Detect which cell encompasses the target text, then output its [X, Y] center coordinate. 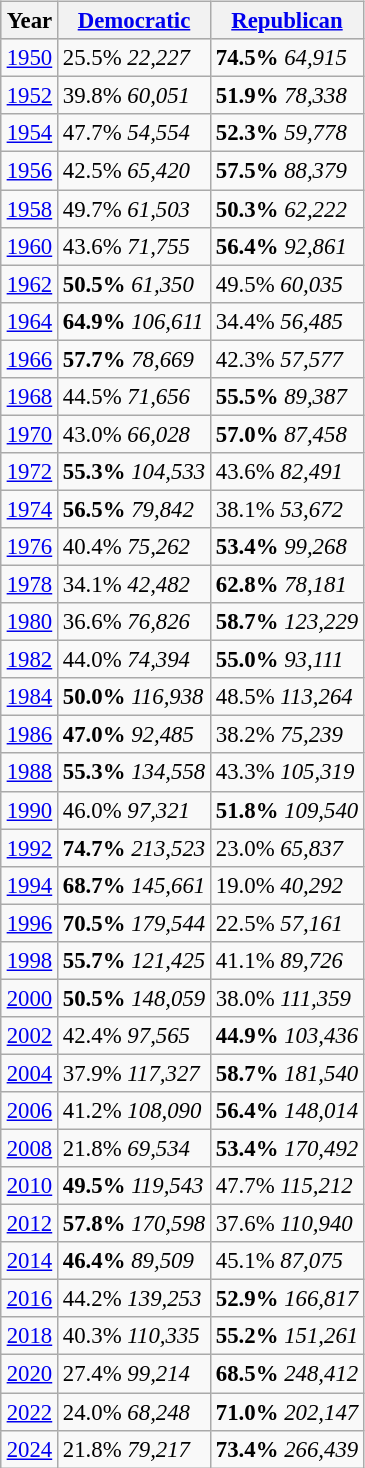
44.0% 74,394 [134, 660]
Year [29, 21]
53.4% 170,492 [286, 1148]
56.4% 148,014 [286, 1111]
2010 [29, 1186]
2012 [29, 1224]
27.4% 99,214 [134, 1374]
2022 [29, 1411]
21.8% 69,534 [134, 1148]
47.7% 54,554 [134, 133]
68.7% 145,661 [134, 885]
37.9% 117,327 [134, 1073]
1972 [29, 472]
44.5% 71,656 [134, 396]
57.7% 78,669 [134, 359]
44.2% 139,253 [134, 1299]
55.5% 89,387 [286, 396]
38.2% 75,239 [286, 735]
22.5% 57,161 [286, 923]
1968 [29, 396]
1988 [29, 772]
71.0% 202,147 [286, 1411]
70.5% 179,544 [134, 923]
1974 [29, 509]
1954 [29, 133]
24.0% 68,248 [134, 1411]
58.7% 181,540 [286, 1073]
21.8% 79,217 [134, 1449]
1962 [29, 284]
57.0% 87,458 [286, 434]
52.9% 166,817 [286, 1299]
34.4% 56,485 [286, 321]
2006 [29, 1111]
36.6% 76,826 [134, 622]
1952 [29, 96]
1986 [29, 735]
56.4% 92,861 [286, 246]
1996 [29, 923]
46.4% 89,509 [134, 1261]
43.6% 82,491 [286, 472]
74.5% 64,915 [286, 58]
23.0% 65,837 [286, 848]
1960 [29, 246]
49.5% 119,543 [134, 1186]
56.5% 79,842 [134, 509]
1956 [29, 171]
55.3% 134,558 [134, 772]
38.1% 53,672 [286, 509]
Republican [286, 21]
37.6% 110,940 [286, 1224]
1958 [29, 209]
19.0% 40,292 [286, 885]
1990 [29, 810]
41.2% 108,090 [134, 1111]
49.7% 61,503 [134, 209]
64.9% 106,611 [134, 321]
46.0% 97,321 [134, 810]
1992 [29, 848]
42.5% 65,420 [134, 171]
38.0% 111,359 [286, 998]
2014 [29, 1261]
55.3% 104,533 [134, 472]
42.4% 97,565 [134, 1036]
2024 [29, 1449]
50.5% 148,059 [134, 998]
47.7% 115,212 [286, 1186]
68.5% 248,412 [286, 1374]
2004 [29, 1073]
1982 [29, 660]
1978 [29, 584]
34.1% 42,482 [134, 584]
50.3% 62,222 [286, 209]
39.8% 60,051 [134, 96]
53.4% 99,268 [286, 547]
40.4% 75,262 [134, 547]
58.7% 123,229 [286, 622]
1994 [29, 885]
55.7% 121,425 [134, 960]
1998 [29, 960]
43.6% 71,755 [134, 246]
2002 [29, 1036]
2018 [29, 1336]
57.5% 88,379 [286, 171]
1980 [29, 622]
1976 [29, 547]
1984 [29, 697]
47.0% 92,485 [134, 735]
2020 [29, 1374]
55.0% 93,111 [286, 660]
57.8% 170,598 [134, 1224]
48.5% 113,264 [286, 697]
42.3% 57,577 [286, 359]
1950 [29, 58]
74.7% 213,523 [134, 848]
50.0% 116,938 [134, 697]
62.8% 78,181 [286, 584]
45.1% 87,075 [286, 1261]
1966 [29, 359]
51.9% 78,338 [286, 96]
40.3% 110,335 [134, 1336]
2008 [29, 1148]
51.8% 109,540 [286, 810]
25.5% 22,227 [134, 58]
2016 [29, 1299]
73.4% 266,439 [286, 1449]
1970 [29, 434]
55.2% 151,261 [286, 1336]
49.5% 60,035 [286, 284]
52.3% 59,778 [286, 133]
1964 [29, 321]
43.3% 105,319 [286, 772]
2000 [29, 998]
50.5% 61,350 [134, 284]
43.0% 66,028 [134, 434]
44.9% 103,436 [286, 1036]
Democratic [134, 21]
41.1% 89,726 [286, 960]
